Scan for the cell matching the given text and deliver its [X, Y] coordinate at center. 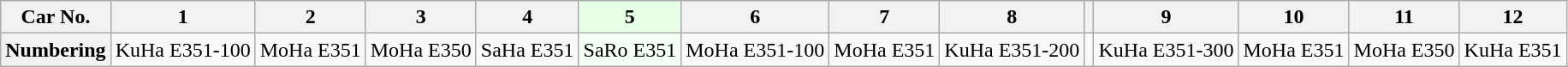
12 [1513, 17]
3 [421, 17]
6 [755, 17]
MoHa E351-100 [755, 50]
SaRo E351 [630, 50]
KuHa E351 [1513, 50]
9 [1166, 17]
5 [630, 17]
7 [885, 17]
11 [1404, 17]
KuHa E351-200 [1012, 50]
KuHa E351-100 [183, 50]
SaHa E351 [527, 50]
1 [183, 17]
2 [310, 17]
10 [1294, 17]
Car No. [56, 17]
KuHa E351-300 [1166, 50]
Numbering [56, 50]
4 [527, 17]
8 [1012, 17]
